Return (X, Y) of the center of cell containing provided text 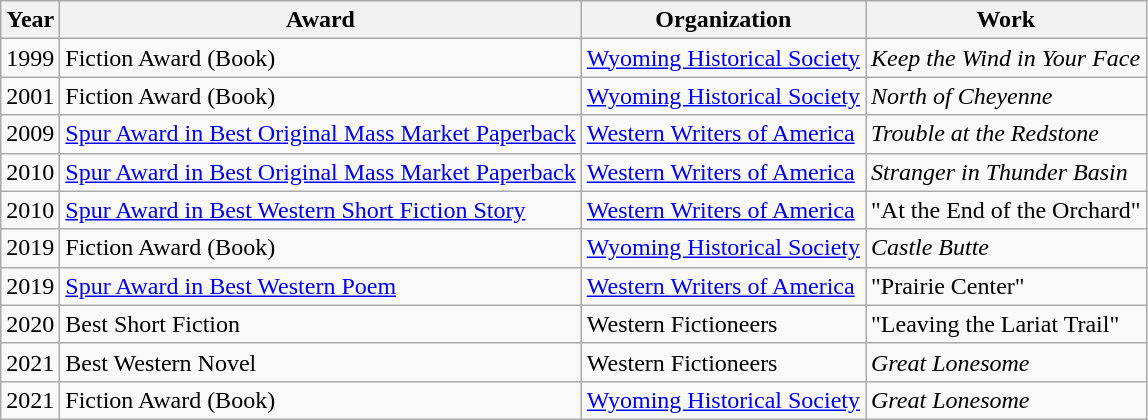
Spur Award in Best Western Poem (320, 286)
Award (320, 20)
"Leaving the Lariat Trail" (1006, 324)
2020 (30, 324)
Trouble at the Redstone (1006, 134)
2001 (30, 96)
Best Western Novel (320, 362)
Castle Butte (1006, 248)
Work (1006, 20)
1999 (30, 58)
2009 (30, 134)
Stranger in Thunder Basin (1006, 172)
"Prairie Center" (1006, 286)
Year (30, 20)
Best Short Fiction (320, 324)
Keep the Wind in Your Face (1006, 58)
North of Cheyenne (1006, 96)
Spur Award in Best Western Short Fiction Story (320, 210)
"At the End of the Orchard" (1006, 210)
Organization (723, 20)
